Determine the (X, Y) coordinate at the center of the cell enclosing the given text.  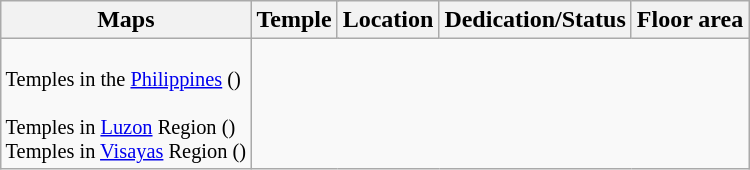
Temples in the Philippines ()Temples in Luzon Region () Temples in Visayas Region () (126, 104)
Location (388, 20)
Temple (294, 20)
Maps (126, 20)
Floor area (690, 20)
Dedication/Status (535, 20)
